Find where the given text appears and provide that cell's center as [X, Y] coordinate. 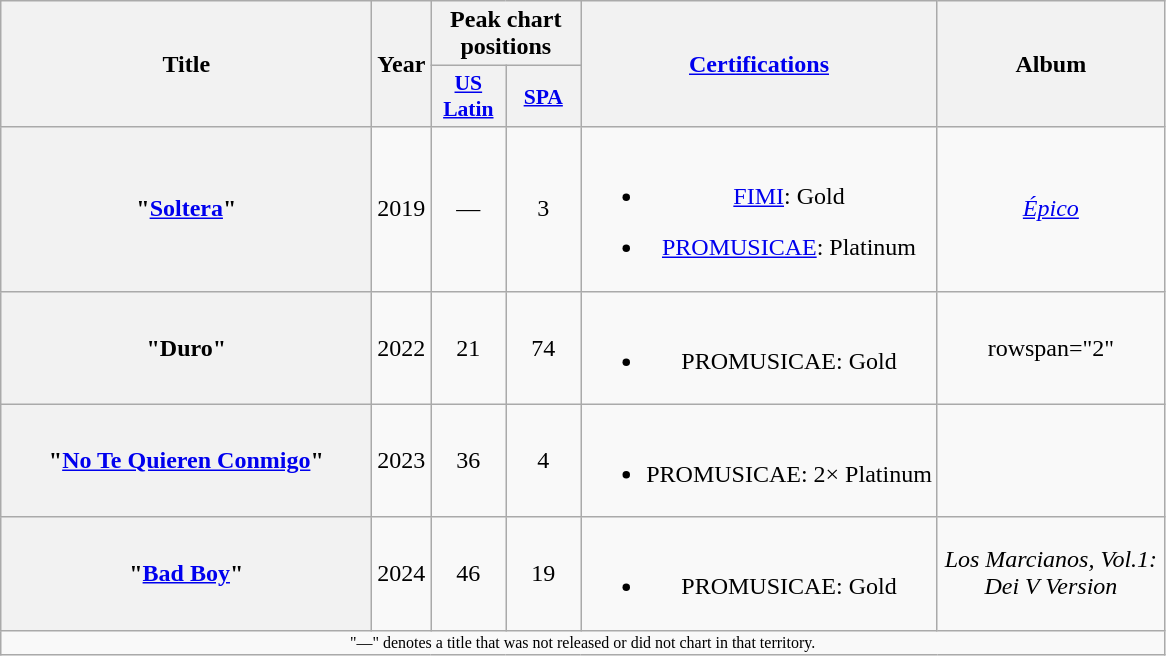
2022 [402, 348]
2024 [402, 574]
46 [468, 574]
36 [468, 460]
2019 [402, 209]
Year [402, 64]
"No Te Quieren Conmigo" [186, 460]
21 [468, 348]
4 [544, 460]
"Duro" [186, 348]
Peak chart positions [506, 34]
3 [544, 209]
USLatin [468, 96]
rowspan="2" [1050, 348]
Épico [1050, 209]
FIMI: GoldPROMUSICAE: Platinum [760, 209]
— [468, 209]
"—" denotes a title that was not released or did not chart in that territory. [583, 642]
SPA [544, 96]
"Soltera" [186, 209]
Certifications [760, 64]
Title [186, 64]
"Bad Boy" [186, 574]
Los Marcianos, Vol.1: Dei V Version [1050, 574]
Album [1050, 64]
74 [544, 348]
PROMUSICAE: 2× Platinum [760, 460]
2023 [402, 460]
19 [544, 574]
